From the cell containing the given text, extract its center point as (X, Y) coordinate. 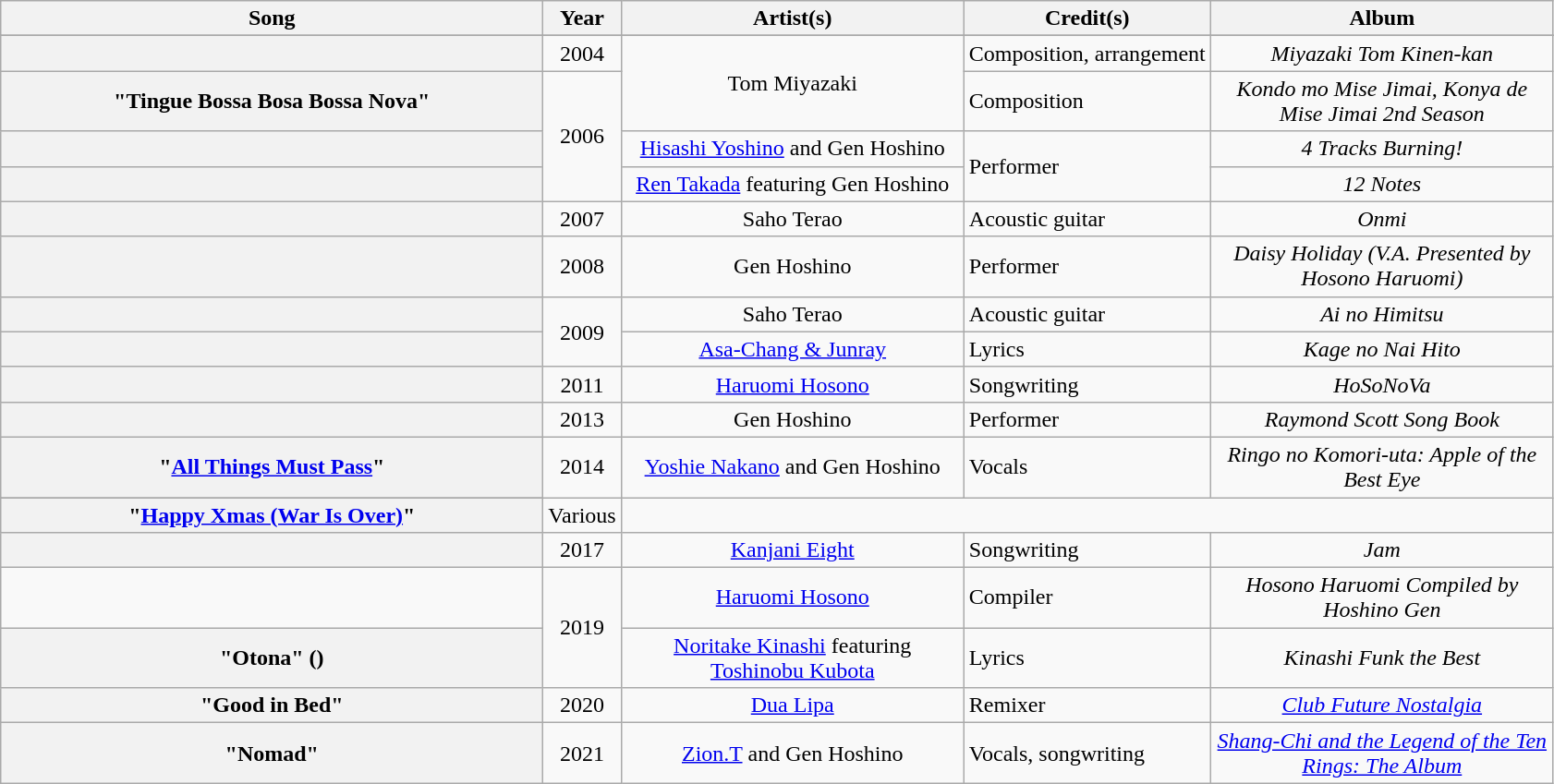
12 Notes (1382, 184)
Remixer (1087, 706)
Yoshie Nakano and Gen Hoshino (793, 467)
Various (582, 514)
2004 (582, 54)
Credit(s) (1087, 18)
Asa-Chang & Junray (793, 349)
Song (272, 18)
Kage no Nai Hito (1382, 349)
Kinashi Funk the Best (1382, 657)
"Nomad" (272, 754)
Zion.T and Gen Hoshino (793, 754)
Ren Takada featuring Gen Hoshino (793, 184)
Ringo no Komori-uta: Apple of the Best Eye (1382, 467)
Year (582, 18)
Kondo mo Mise Jimai, Konya de Mise Jimai 2nd Season (1382, 102)
Daisy Holiday (V.A. Presented by Hosono Haruomi) (1382, 266)
Vocals (1087, 467)
Kanjani Eight (793, 550)
"Otona" () (272, 657)
2019 (582, 628)
2014 (582, 467)
HoSoNoVa (1382, 384)
2021 (582, 754)
Miyazaki Tom Kinen-kan (1382, 54)
2009 (582, 332)
2007 (582, 219)
Composition, arrangement (1087, 54)
2011 (582, 384)
Vocals, songwriting (1087, 754)
Club Future Nostalgia (1382, 706)
"Good in Bed" (272, 706)
Onmi (1382, 219)
Dua Lipa (793, 706)
"Tingue Bossa Bosa Bossa Nova" (272, 102)
2017 (582, 550)
Hisashi Yoshino and Gen Hoshino (793, 149)
2013 (582, 419)
Album (1382, 18)
Raymond Scott Song Book (1382, 419)
Hosono Haruomi Compiled by Hoshino Gen (1382, 598)
2008 (582, 266)
2020 (582, 706)
"Happy Xmas (War Is Over)" (272, 514)
Ai no Himitsu (1382, 314)
Shang-Chi and the Legend of the Ten Rings: The Album (1382, 754)
Jam (1382, 550)
Compiler (1087, 598)
Composition (1087, 102)
"All Things Must Pass" (272, 467)
2006 (582, 137)
Tom Miyazaki (793, 83)
4 Tracks Burning! (1382, 149)
Noritake Kinashi featuring Toshinobu Kubota (793, 657)
Artist(s) (793, 18)
